Find where the given text appears and provide that cell's center as (X, Y) coordinate. 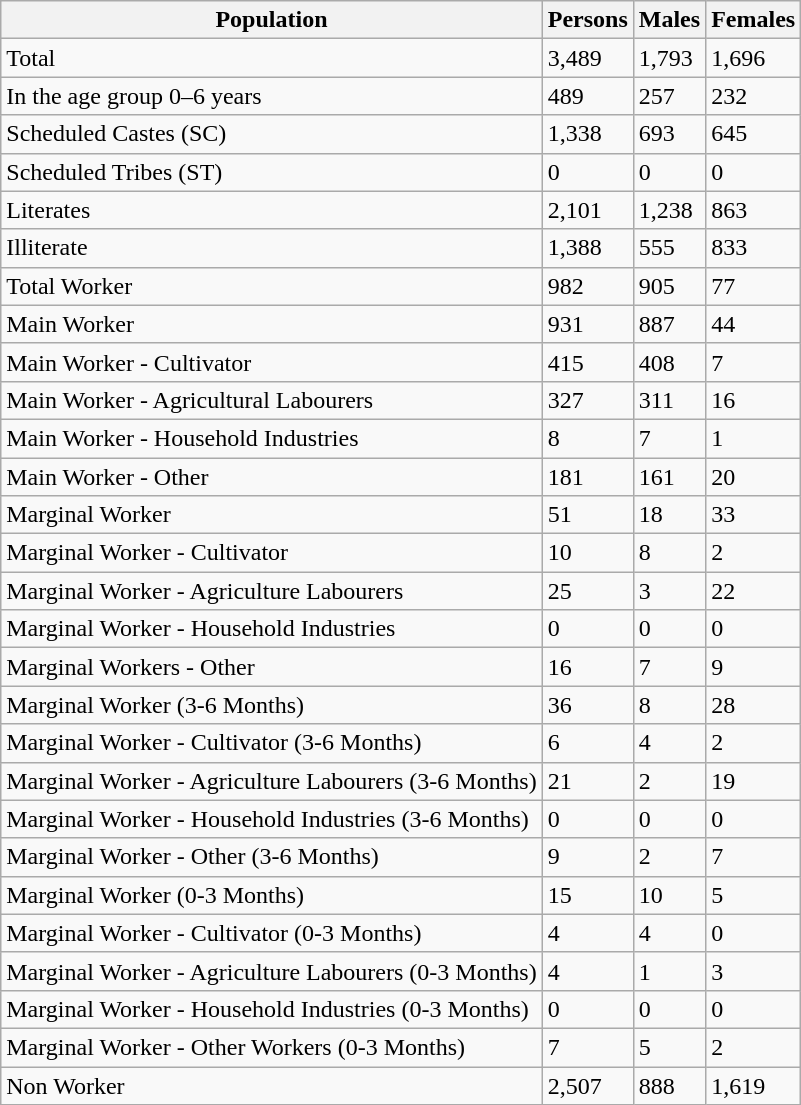
1,696 (754, 58)
555 (669, 248)
19 (754, 781)
982 (588, 286)
Main Worker (272, 324)
Females (754, 20)
Marginal Worker - Household Industries (3-6 Months) (272, 819)
Scheduled Castes (SC) (272, 134)
20 (754, 477)
18 (669, 515)
257 (669, 96)
489 (588, 96)
Marginal Worker - Other Workers (0-3 Months) (272, 1047)
Marginal Worker - Household Industries (272, 629)
Marginal Worker - Cultivator (0-3 Months) (272, 933)
887 (669, 324)
Marginal Worker (272, 515)
1,238 (669, 210)
Marginal Workers - Other (272, 667)
415 (588, 362)
161 (669, 477)
1,388 (588, 248)
Marginal Worker - Household Industries (0-3 Months) (272, 1009)
888 (669, 1085)
Males (669, 20)
1,338 (588, 134)
Illiterate (272, 248)
Marginal Worker - Agriculture Labourers (272, 591)
Persons (588, 20)
1,793 (669, 58)
22 (754, 591)
693 (669, 134)
Marginal Worker - Agriculture Labourers (3-6 Months) (272, 781)
Non Worker (272, 1085)
21 (588, 781)
In the age group 0–6 years (272, 96)
28 (754, 705)
232 (754, 96)
905 (669, 286)
Main Worker - Household Industries (272, 438)
36 (588, 705)
1,619 (754, 1085)
33 (754, 515)
Marginal Worker (3-6 Months) (272, 705)
Total (272, 58)
645 (754, 134)
931 (588, 324)
2,101 (588, 210)
311 (669, 400)
Literates (272, 210)
Population (272, 20)
863 (754, 210)
44 (754, 324)
77 (754, 286)
Marginal Worker - Agriculture Labourers (0-3 Months) (272, 971)
6 (588, 743)
Marginal Worker - Cultivator (3-6 Months) (272, 743)
Marginal Worker (0-3 Months) (272, 895)
327 (588, 400)
181 (588, 477)
408 (669, 362)
2,507 (588, 1085)
Marginal Worker - Other (3-6 Months) (272, 857)
25 (588, 591)
51 (588, 515)
833 (754, 248)
Marginal Worker - Cultivator (272, 553)
Main Worker - Cultivator (272, 362)
Scheduled Tribes (ST) (272, 172)
15 (588, 895)
Main Worker - Other (272, 477)
Total Worker (272, 286)
3,489 (588, 58)
Main Worker - Agricultural Labourers (272, 400)
